Search for the cell housing the specified text and yield its (X, Y) center coordinate. 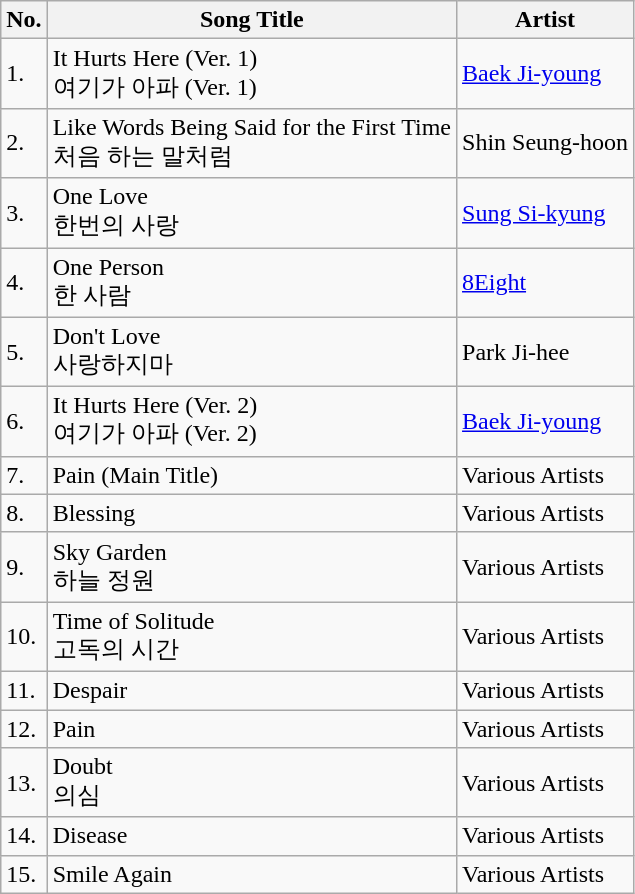
Time of Solitude 고독의 시간 (252, 637)
Park Ji-hee (546, 352)
8Eight (546, 283)
It Hurts Here (Ver. 1) 여기가 아파 (Ver. 1) (252, 74)
6. (24, 422)
11. (24, 690)
4. (24, 283)
9. (24, 567)
Shin Seung-hoon (546, 143)
Despair (252, 690)
Artist (546, 20)
Smile Again (252, 874)
Disease (252, 836)
12. (24, 729)
Sung Si-kyung (546, 213)
1. (24, 74)
15. (24, 874)
14. (24, 836)
It Hurts Here (Ver. 2) 여기가 아파 (Ver. 2) (252, 422)
One Person 한 사람 (252, 283)
7. (24, 475)
No. (24, 20)
Don't Love 사랑하지마 (252, 352)
3. (24, 213)
13. (24, 783)
One Love 한번의 사랑 (252, 213)
Pain (252, 729)
Doubt 의심 (252, 783)
Like Words Being Said for the First Time 처음 하는 말처럼 (252, 143)
5. (24, 352)
Blessing (252, 513)
8. (24, 513)
2. (24, 143)
Song Title (252, 20)
Pain (Main Title) (252, 475)
10. (24, 637)
Sky Garden 하늘 정원 (252, 567)
